Locate the cell with the specified text and output its [x, y] center coordinate. 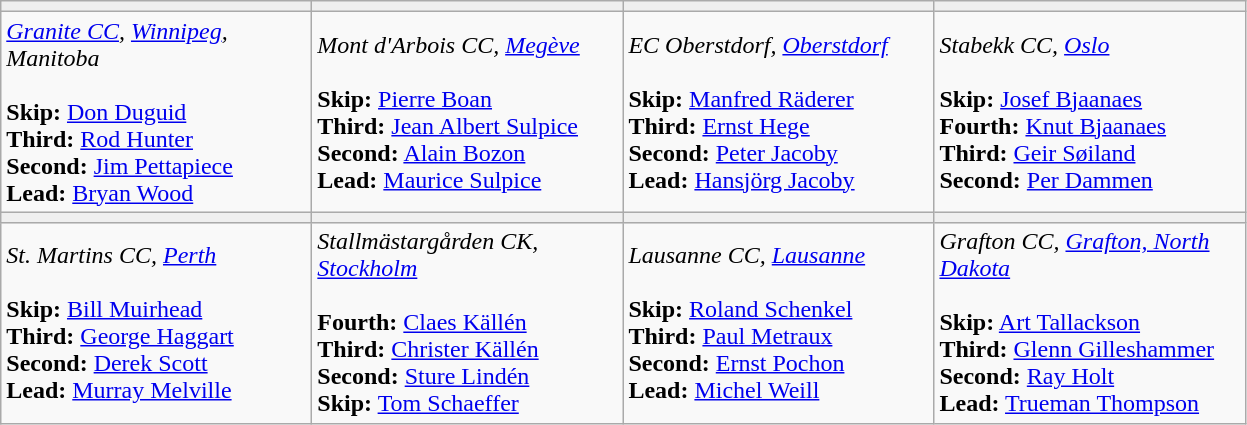
Stallmästargården CK, StockholmFourth: Claes Källén Third: Christer Källén Second: Sture Lindén Skip: Tom Schaeffer [468, 323]
St. Martins CC, PerthSkip: Bill Muirhead Third: George Haggart Second: Derek Scott Lead: Murray Melville [156, 323]
Stabekk CC, OsloSkip: Josef Bjaanaes Fourth: Knut Bjaanaes Third: Geir Søiland Second: Per Dammen [1090, 112]
Granite CC, Winnipeg, ManitobaSkip: Don Duguid Third: Rod Hunter Second: Jim Pettapiece Lead: Bryan Wood [156, 112]
Lausanne CC, LausanneSkip: Roland Schenkel Third: Paul Metraux Second: Ernst Pochon Lead: Michel Weill [778, 323]
Grafton CC, Grafton, North DakotaSkip: Art Tallackson Third: Glenn Gilleshammer Second: Ray Holt Lead: Trueman Thompson [1090, 323]
Mont d'Arbois CC, MegèveSkip: Pierre Boan Third: Jean Albert Sulpice Second: Alain Bozon Lead: Maurice Sulpice [468, 112]
EC Oberstdorf, OberstdorfSkip: Manfred Räderer Third: Ernst Hege Second: Peter Jacoby Lead: Hansjörg Jacoby [778, 112]
